Detect which cell encompasses the target text, then output its (X, Y) center coordinate. 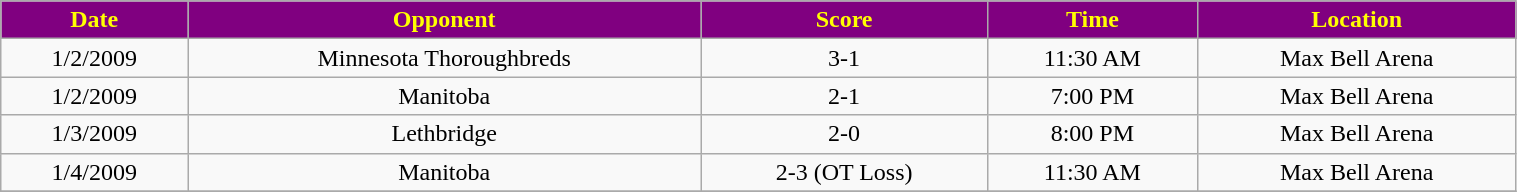
Opponent (444, 20)
7:00 PM (1093, 96)
Score (844, 20)
3-1 (844, 58)
2-3 (OT Loss) (844, 172)
Time (1093, 20)
Date (94, 20)
1/4/2009 (94, 172)
2-1 (844, 96)
Location (1356, 20)
2-0 (844, 134)
8:00 PM (1093, 134)
Minnesota Thoroughbreds (444, 58)
Lethbridge (444, 134)
1/3/2009 (94, 134)
